Scan for the cell matching the given text and deliver its (x, y) coordinate at center. 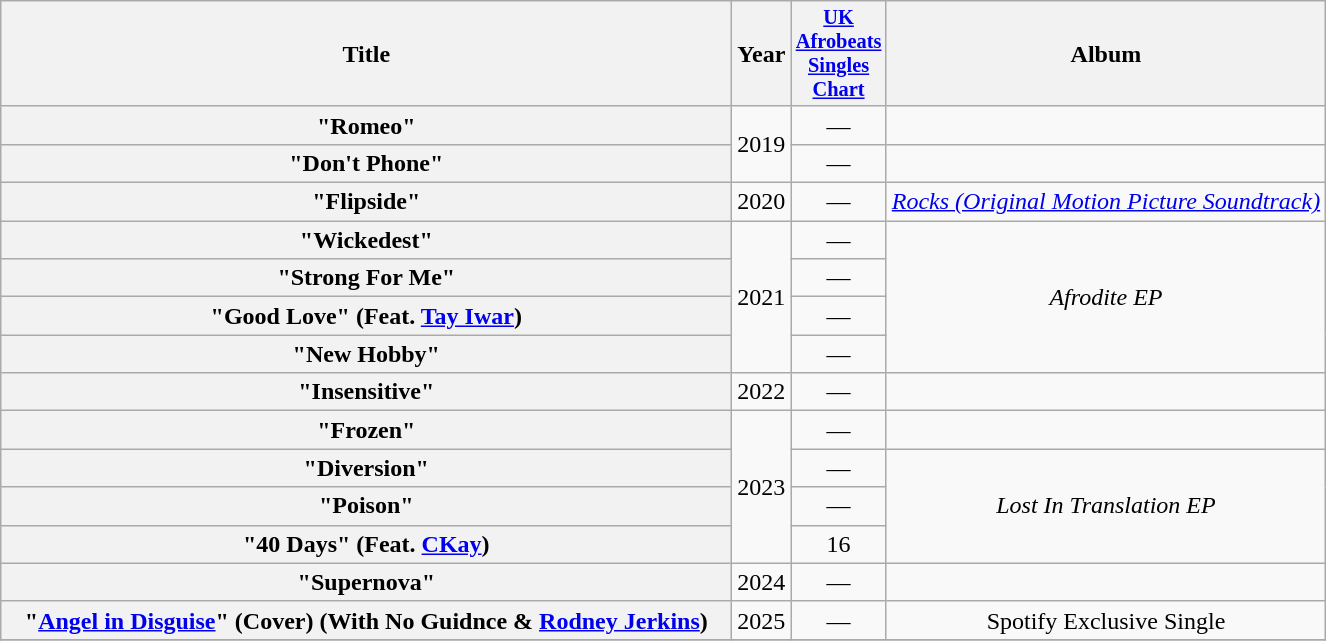
"Wickedest" (366, 240)
"Poison" (366, 506)
2023 (762, 487)
Afrodite EP (1106, 297)
2021 (762, 297)
"Insensitive" (366, 392)
Title (366, 54)
"New Hobby" (366, 354)
2024 (762, 582)
2019 (762, 144)
"Romeo" (366, 125)
Spotify Exclusive Single (1106, 620)
Rocks (Original Motion Picture Soundtrack) (1106, 202)
"Frozen" (366, 430)
2025 (762, 620)
"Angel in Disguise" (Cover) (With No Guidnce & Rodney Jerkins) (366, 620)
"Strong For Me" (366, 278)
Lost In Translation EP (1106, 506)
2020 (762, 202)
"Good Love" (Feat. Tay Iwar) (366, 316)
Year (762, 54)
16 (838, 544)
"Flipside" (366, 202)
"Supernova" (366, 582)
"Diversion" (366, 468)
2022 (762, 392)
UK Afrobeats Singles Chart (838, 54)
Album (1106, 54)
"40 Days" (Feat. CKay) (366, 544)
"Don't Phone" (366, 163)
